Provide the (X, Y) coordinate of the cell's center where the given text is located.  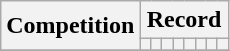
Record (184, 20)
Competition (70, 26)
